For the text-containing cell, return its midpoint in (X, Y) coordinate format. 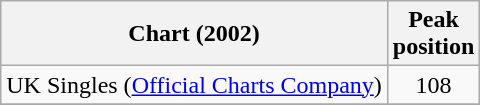
Peakposition (433, 34)
Chart (2002) (194, 34)
108 (433, 85)
UK Singles (Official Charts Company) (194, 85)
